Identify which cell holds the provided text, then report its [x, y] central coordinate. 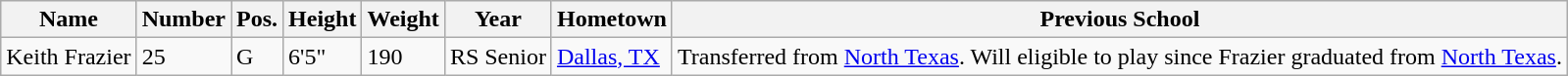
Hometown [612, 19]
Keith Frazier [69, 57]
Weight [403, 19]
Pos. [257, 19]
Number [183, 19]
25 [183, 57]
RS Senior [498, 57]
Year [498, 19]
6'5" [323, 57]
Dallas, TX [612, 57]
G [257, 57]
Height [323, 19]
Transferred from North Texas. Will eligible to play since Frazier graduated from North Texas. [1120, 57]
Previous School [1120, 19]
Name [69, 19]
190 [403, 57]
